From the cell containing the given text, extract its center point as [X, Y] coordinate. 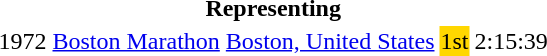
1st [454, 41]
Boston, United States [330, 41]
Boston Marathon [136, 41]
